Return [X, Y] of the center of cell containing provided text 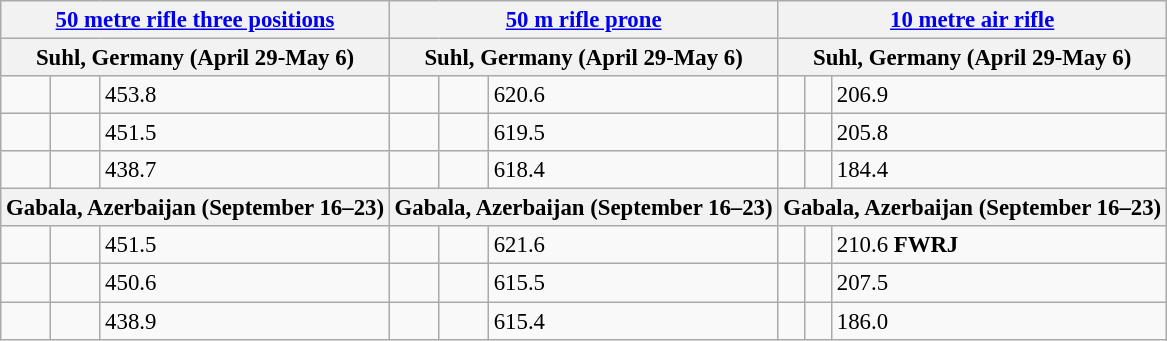
10 metre air rifle [972, 20]
206.9 [998, 95]
207.5 [998, 283]
621.6 [632, 245]
50 m rifle prone [584, 20]
184.4 [998, 170]
50 metre rifle three positions [196, 20]
210.6 FWRJ [998, 245]
615.5 [632, 283]
438.7 [245, 170]
620.6 [632, 95]
186.0 [998, 321]
453.8 [245, 95]
618.4 [632, 170]
619.5 [632, 133]
450.6 [245, 283]
438.9 [245, 321]
205.8 [998, 133]
615.4 [632, 321]
